Provide the (x, y) coordinate of the cell's center where the given text is located.  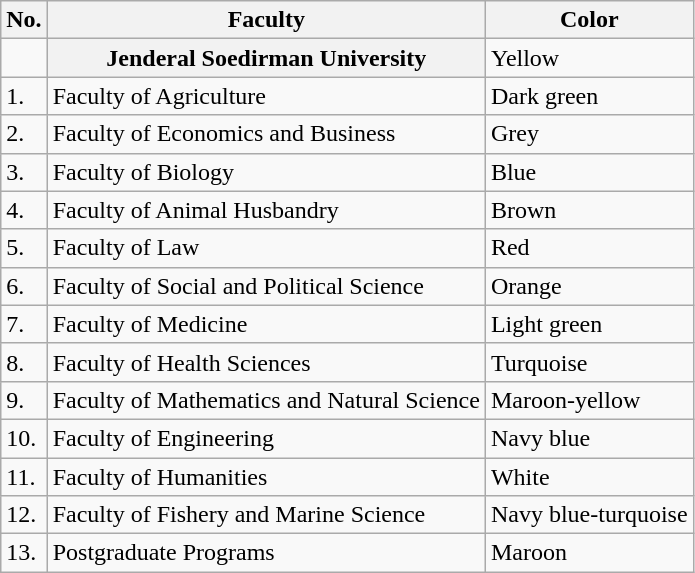
Orange (589, 286)
11. (24, 477)
1. (24, 96)
3. (24, 172)
Maroon (589, 553)
13. (24, 553)
8. (24, 362)
4. (24, 210)
Maroon-yellow (589, 400)
Yellow (589, 58)
Faculty of Health Sciences (266, 362)
Faculty of Economics and Business (266, 134)
Faculty of Medicine (266, 324)
Red (589, 248)
Dark green (589, 96)
Jenderal Soedirman University (266, 58)
Faculty of Social and Political Science (266, 286)
Brown (589, 210)
Postgraduate Programs (266, 553)
Faculty of Mathematics and Natural Science (266, 400)
Navy blue (589, 438)
6. (24, 286)
Color (589, 20)
Faculty of Fishery and Marine Science (266, 515)
No. (24, 20)
Faculty of Humanities (266, 477)
Faculty of Biology (266, 172)
10. (24, 438)
2. (24, 134)
Faculty (266, 20)
Turquoise (589, 362)
Navy blue-turquoise (589, 515)
9. (24, 400)
Faculty of Animal Husbandry (266, 210)
Light green (589, 324)
5. (24, 248)
Faculty of Agriculture (266, 96)
Grey (589, 134)
Faculty of Law (266, 248)
Blue (589, 172)
12. (24, 515)
Faculty of Engineering (266, 438)
White (589, 477)
7. (24, 324)
